For the text-containing cell, return its midpoint in (X, Y) coordinate format. 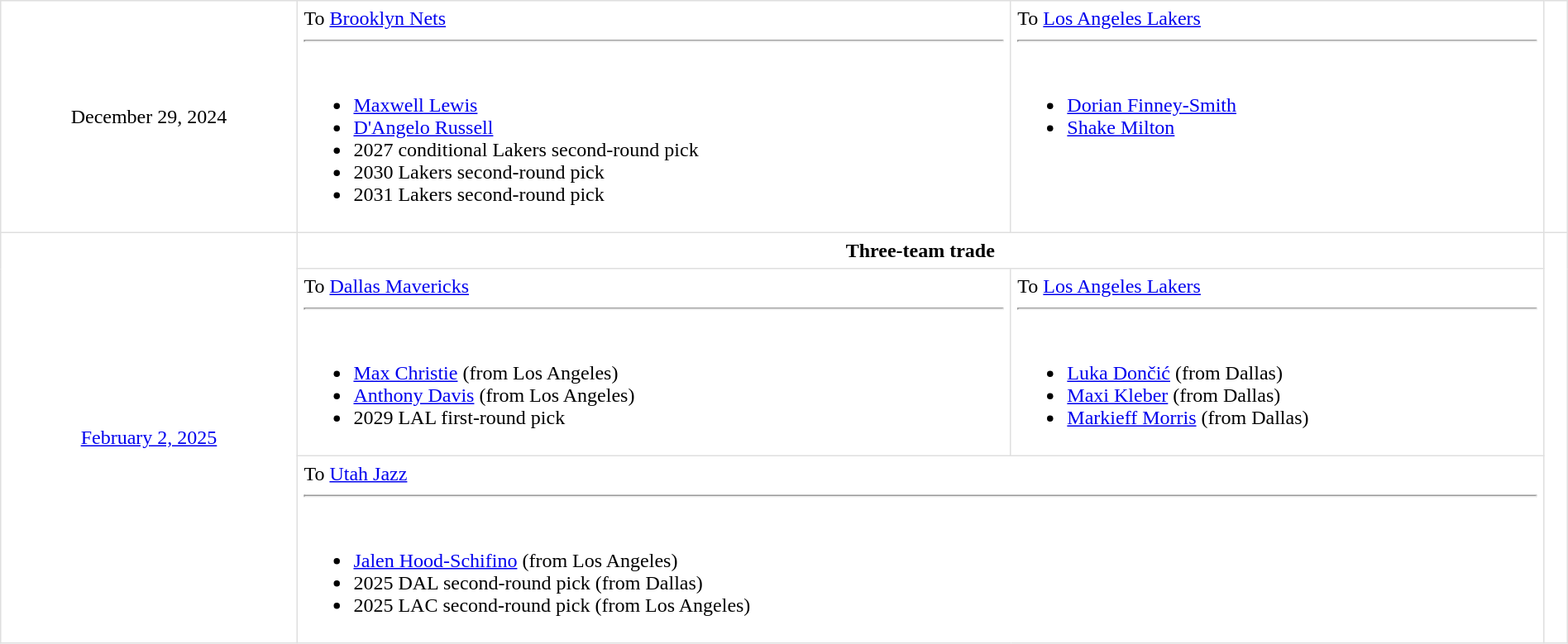
December 29, 2024 (149, 117)
Three-team trade (920, 250)
To Brooklyn NetsMaxwell LewisD'Angelo Russell2027 conditional Lakers second-round pick2030 Lakers second-round pick2031 Lakers second-round pick (653, 117)
To Utah JazzJalen Hood-Schifino (from Los Angeles)2025 DAL second-round pick (from Dallas)2025 LAC second-round pick (from Los Angeles) (920, 549)
To Los Angeles LakersDorian Finney-SmithShake Milton (1277, 117)
To Dallas MavericksMax Christie (from Los Angeles)Anthony Davis (from Los Angeles)2029 LAL first-round pick (653, 362)
To Los Angeles LakersLuka Dončić (from Dallas)Maxi Kleber (from Dallas)Markieff Morris (from Dallas) (1277, 362)
February 2, 2025 (149, 437)
